Determine the [x, y] coordinate at the center of the cell enclosing the given text.  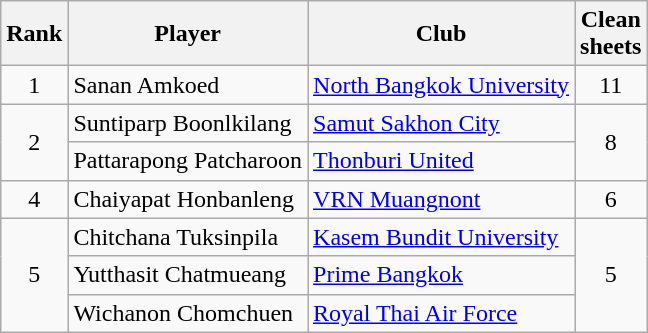
6 [611, 199]
Player [188, 34]
11 [611, 85]
Samut Sakhon City [442, 123]
Cleansheets [611, 34]
Royal Thai Air Force [442, 313]
Prime Bangkok [442, 275]
Yutthasit Chatmueang [188, 275]
Pattarapong Patcharoon [188, 161]
Sanan Amkoed [188, 85]
4 [34, 199]
Kasem Bundit University [442, 237]
Suntiparp Boonlkilang [188, 123]
Chitchana Tuksinpila [188, 237]
VRN Muangnont [442, 199]
Rank [34, 34]
Chaiyapat Honbanleng [188, 199]
Thonburi United [442, 161]
Club [442, 34]
8 [611, 142]
1 [34, 85]
North Bangkok University [442, 85]
Wichanon Chomchuen [188, 313]
2 [34, 142]
